From the cell containing the given text, extract its center point as [x, y] coordinate. 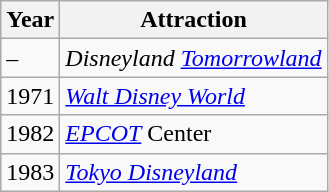
Tokyo Disneyland [194, 172]
Year [30, 20]
1983 [30, 172]
Walt Disney World [194, 96]
1971 [30, 96]
EPCOT Center [194, 134]
– [30, 58]
Attraction [194, 20]
Disneyland Tomorrowland [194, 58]
1982 [30, 134]
